Determine the (x, y) coordinate at the center of the cell enclosing the given text.  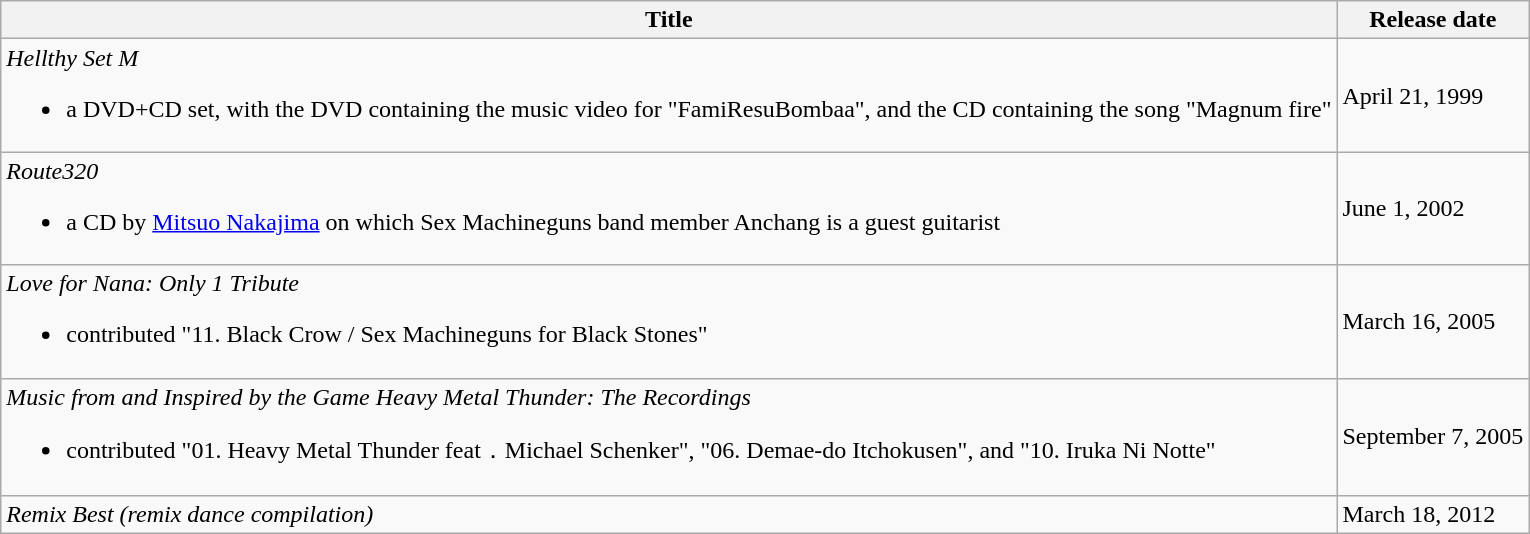
Love for Nana: Only 1 Tributecontributed "11. Black Crow / Sex Machineguns for Black Stones" (669, 322)
Remix Best (remix dance compilation) (669, 515)
Title (669, 20)
April 21, 1999 (1433, 96)
Hellthy Set Ma DVD+CD set, with the DVD containing the music video for "FamiResuBombaa", and the CD containing the song "Magnum fire" (669, 96)
June 1, 2002 (1433, 208)
September 7, 2005 (1433, 437)
Release date (1433, 20)
Route320a CD by Mitsuo Nakajima on which Sex Machineguns band member Anchang is a guest guitarist (669, 208)
March 18, 2012 (1433, 515)
March 16, 2005 (1433, 322)
